Find where the given text appears and provide that cell's center as (X, Y) coordinate. 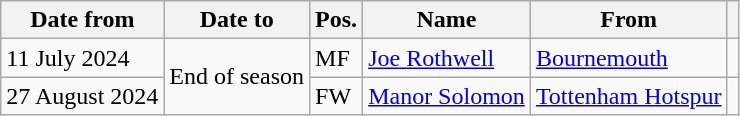
MF (336, 58)
FW (336, 96)
27 August 2024 (82, 96)
From (628, 20)
Pos. (336, 20)
Joe Rothwell (447, 58)
Date from (82, 20)
Name (447, 20)
Manor Solomon (447, 96)
Tottenham Hotspur (628, 96)
Bournemouth (628, 58)
Date to (237, 20)
End of season (237, 77)
11 July 2024 (82, 58)
